Return the [X, Y] coordinate for the center point of the cell that contains the specified text.  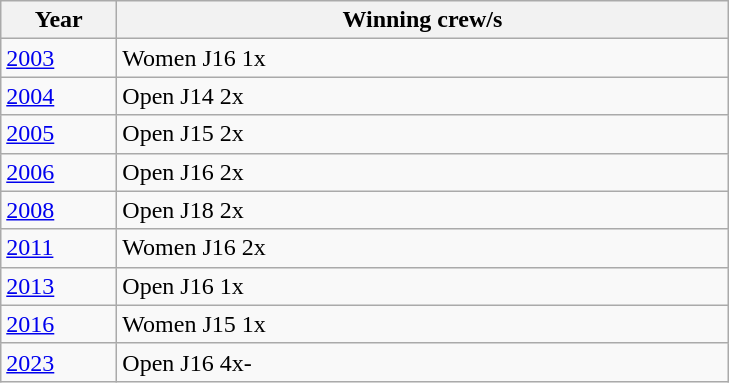
2004 [59, 96]
2023 [59, 362]
2011 [59, 248]
2016 [59, 324]
Winning crew/s [422, 20]
2013 [59, 286]
Open J16 1x [422, 286]
2005 [59, 134]
Open J15 2x [422, 134]
Open J16 4x- [422, 362]
2003 [59, 58]
Women J16 1x [422, 58]
Open J18 2x [422, 210]
Women J15 1x [422, 324]
Open J14 2x [422, 96]
2008 [59, 210]
2006 [59, 172]
Open J16 2x [422, 172]
Women J16 2x [422, 248]
Year [59, 20]
